Scan for the cell matching the given text and deliver its (X, Y) coordinate at center. 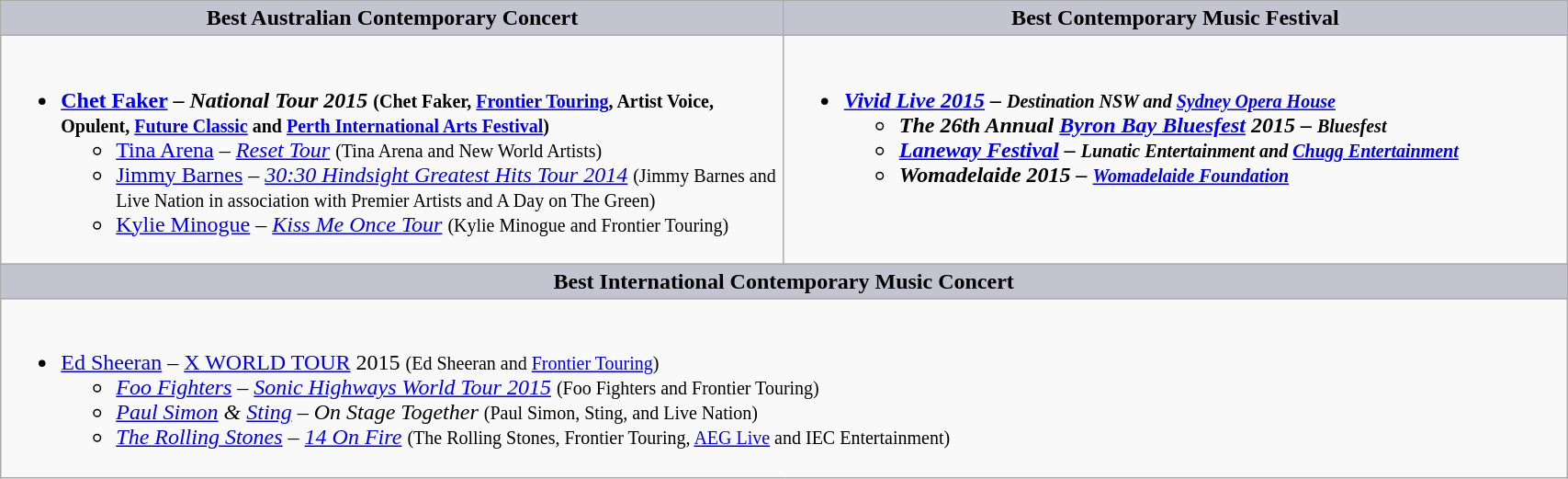
Best Contemporary Music Festival (1175, 18)
Best Australian Contemporary Concert (392, 18)
Best International Contemporary Music Concert (784, 281)
